Provide the (x, y) coordinate of the cell's center where the given text is located.  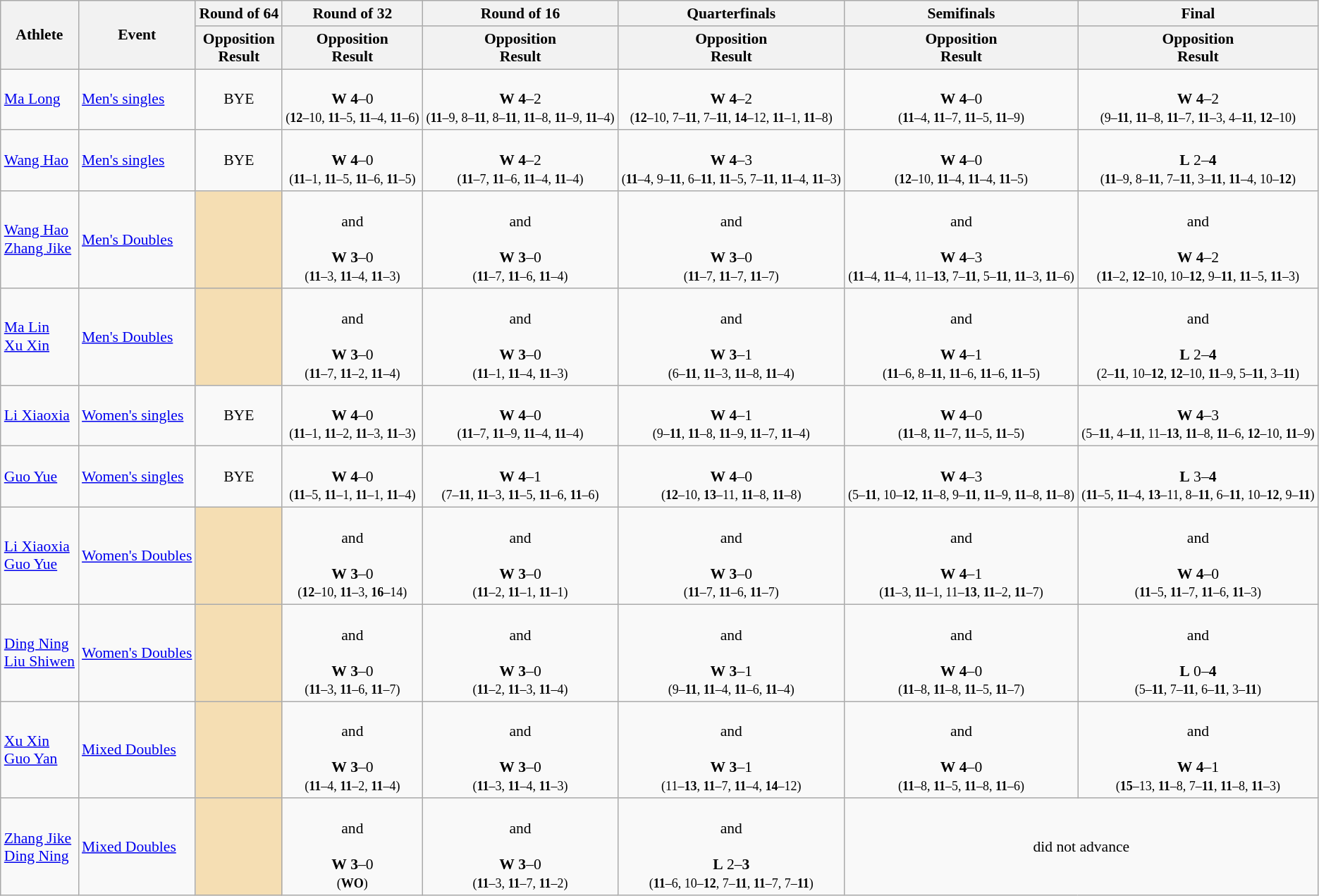
andW 3–0(11–3, 11–7, 11–2) (520, 847)
andW 3–0(11–1, 11–4, 11–3) (520, 337)
Li XiaoxiaGuo Yue (39, 556)
Li Xiaoxia (39, 416)
andW 4–0(11–8, 11–5, 11–8, 11–6) (962, 750)
Ma LinXu Xin (39, 337)
W 4–0(11–8, 11–7, 11–5, 11–5) (962, 416)
Ma Long (39, 100)
W 4–3(5–11, 4–11, 11–13, 11–8, 11–6, 12–10, 11–9) (1198, 416)
W 4–0(11–1, 11–5, 11–6, 11–5) (352, 161)
andW 3–0(11–2, 11–3, 11–4) (520, 653)
Athlete (39, 35)
Guo Yue (39, 477)
andW 3–0(12–10, 11–3, 16–14) (352, 556)
andW 3–0(11–2, 11–1, 11–1) (520, 556)
Xu XinGuo Yan (39, 750)
andL 2–3(11–6, 10–12, 7–11, 11–7, 7–11) (732, 847)
andW 3–1(9–11, 11–4, 11–6, 11–4) (732, 653)
W 4–2(11–9, 8–11, 8–11, 11–8, 11–9, 11–4) (520, 100)
andW 4–0(11–8, 11–8, 11–5, 11–7) (962, 653)
Quarterfinals (732, 13)
W 4–0(11–7, 11–9, 11–4, 11–4) (520, 416)
andW 3–0(11–3, 11–6, 11–7) (352, 653)
did not advance (1081, 847)
Round of 16 (520, 13)
Final (1198, 13)
andW 4–0(11–5, 11–7, 11–6, 11–3) (1198, 556)
Ding NingLiu Shiwen (39, 653)
W 4–0(11–1, 11–2, 11–3, 11–3) (352, 416)
W 4–2(11–7, 11–6, 11–4, 11–4) (520, 161)
Event (137, 35)
W 4–3(5–11, 10–12, 11–8, 9–11, 11–9, 11–8, 11–8) (962, 477)
W 4–0(12–10, 13–11, 11–8, 11–8) (732, 477)
W 4–0(12–10, 11–4, 11–4, 11–5) (962, 161)
andW 3–1(11–13, 11–7, 11–4, 14–12) (732, 750)
Wang HaoZhang Jike (39, 240)
andW 4–1(11–3, 11–1, 11–13, 11–2, 11–7) (962, 556)
andW 3–0(11–7, 11–6, 11–4) (520, 240)
W 4–2(9–11, 11–8, 11–7, 11–3, 4–11, 12–10) (1198, 100)
Zhang JikeDing Ning (39, 847)
Wang Hao (39, 161)
andW 3–0(11–7, 11–2, 11–4) (352, 337)
andW 3–0(11–7, 11–7, 11–7) (732, 240)
W 4–2(12–10, 7–11, 7–11, 14–12, 11–1, 11–8) (732, 100)
W 4–3(11–4, 9–11, 6–11, 11–5, 7–11, 11–4, 11–3) (732, 161)
W 4–0(11–5, 11–1, 11–1, 11–4) (352, 477)
L 2–4(11–9, 8–11, 7–11, 3–11, 11–4, 10–12) (1198, 161)
andL 0–4(5–11, 7–11, 6–11, 3–11) (1198, 653)
andW 4–1(15–13, 11–8, 7–11, 11–8, 11–3) (1198, 750)
L 3–4(11–5, 11–4, 13–11, 8–11, 6–11, 10–12, 9–11) (1198, 477)
Round of 64 (238, 13)
andW 3–0(11–7, 11–6, 11–7) (732, 556)
W 4–0(11–4, 11–7, 11–5, 11–9) (962, 100)
Semifinals (962, 13)
andW 3–0(11–4, 11–2, 11–4) (352, 750)
andL 2–4(2–11, 10–12, 12–10, 11–9, 5–11, 3–11) (1198, 337)
andW 3–1(6–11, 11–3, 11–8, 11–4) (732, 337)
andW 3–0(WO) (352, 847)
andW 4–1(11–6, 8–11, 11–6, 11–6, 11–5) (962, 337)
andW 4–2(11–2, 12–10, 10–12, 9–11, 11–5, 11–3) (1198, 240)
W 4–1(7–11, 11–3, 11–5, 11–6, 11–6) (520, 477)
W 4–0(12–10, 11–5, 11–4, 11–6) (352, 100)
andW 4–3(11–4, 11–4, 11–13, 7–11, 5–11, 11–3, 11–6) (962, 240)
Round of 32 (352, 13)
W 4–1(9–11, 11–8, 11–9, 11–7, 11–4) (732, 416)
